Search for the cell housing the specified text and yield its [X, Y] center coordinate. 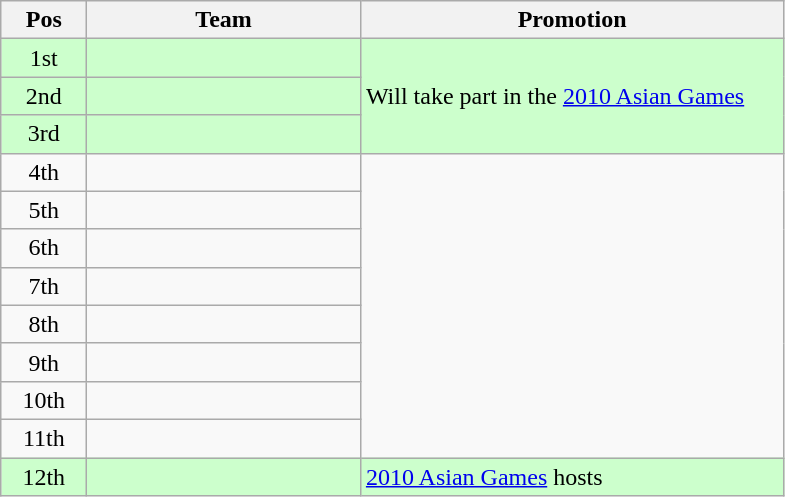
4th [44, 172]
Promotion [572, 20]
Team [224, 20]
2nd [44, 96]
1st [44, 58]
8th [44, 324]
3rd [44, 134]
Pos [44, 20]
7th [44, 286]
2010 Asian Games hosts [572, 477]
11th [44, 438]
10th [44, 400]
9th [44, 362]
5th [44, 210]
Will take part in the 2010 Asian Games [572, 96]
12th [44, 477]
6th [44, 248]
